Provide the (x, y) coordinate of the cell's center where the given text is located.  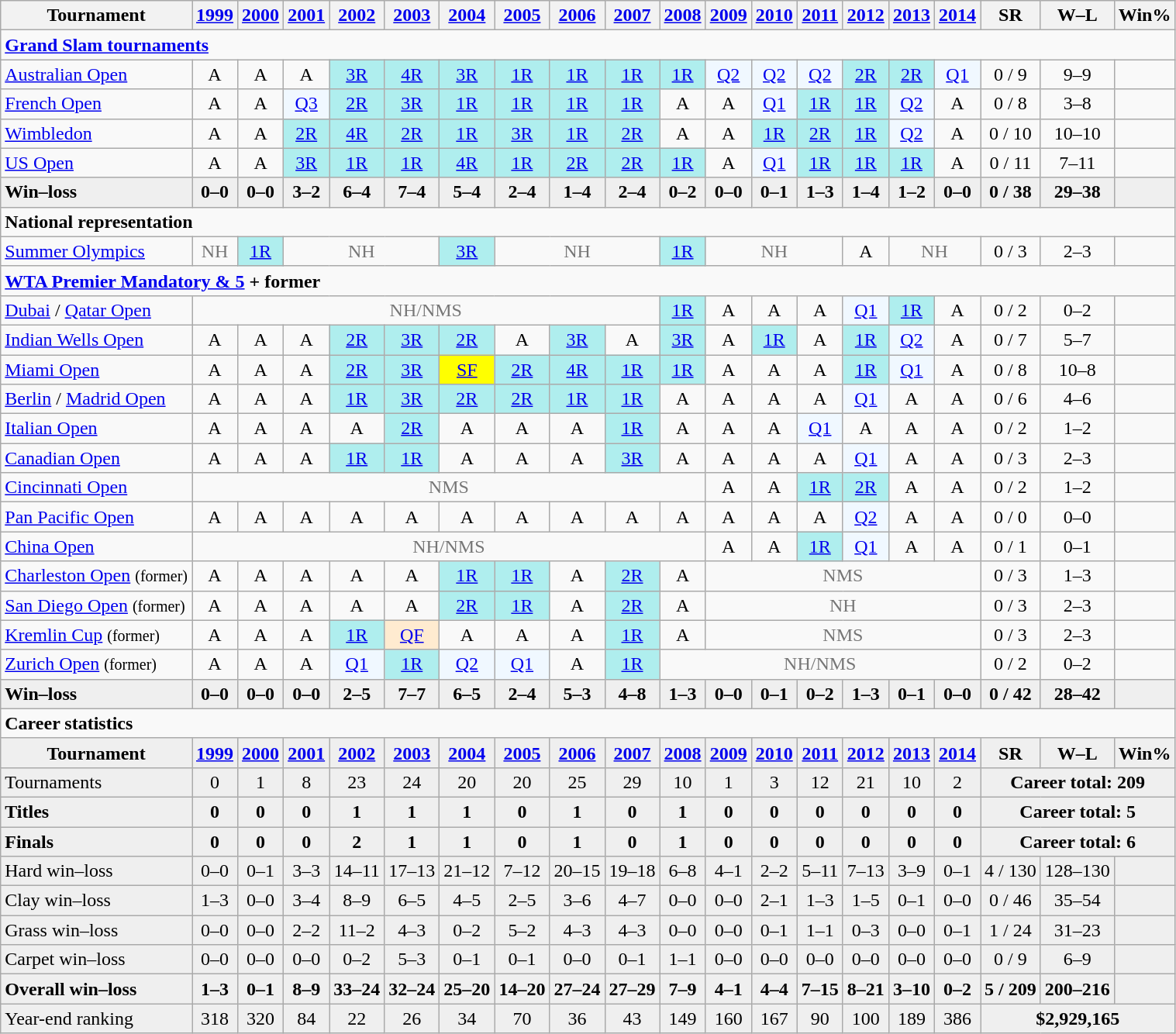
19–18 (633, 871)
7–9 (682, 989)
21–12 (467, 871)
5–11 (820, 871)
11–2 (357, 930)
7–13 (865, 871)
17–13 (412, 871)
43 (633, 1018)
4–6 (1078, 399)
100 (865, 1018)
Grass win–loss (96, 930)
6–8 (682, 871)
27–24 (577, 989)
Career total: 209 (1078, 782)
84 (307, 1018)
23 (357, 782)
7–12 (522, 871)
Australian Open (96, 74)
7–4 (412, 192)
26 (412, 1018)
35–54 (1078, 901)
5–7 (1078, 339)
90 (820, 1018)
6–4 (357, 192)
Indian Wells Open (96, 339)
$2,929,165 (1078, 1018)
12 (820, 782)
US Open (96, 163)
0 / 0 (1010, 517)
34 (467, 1018)
4–4 (774, 989)
Tournaments (96, 782)
QF (412, 635)
Overall win–loss (96, 989)
24 (412, 782)
32–24 (412, 989)
Dubai / Qatar Open (96, 310)
Summer Olympics (96, 251)
189 (912, 1018)
318 (216, 1018)
3–2 (307, 192)
128–130 (1078, 871)
33–24 (357, 989)
25–20 (467, 989)
5–2 (522, 930)
3–6 (577, 901)
Q3 (307, 104)
SF (467, 370)
386 (957, 1018)
5 / 209 (1010, 989)
160 (729, 1018)
Grand Slam tournaments (588, 45)
7–7 (412, 694)
Titles (96, 812)
9–9 (1078, 74)
14–20 (522, 989)
4 / 130 (1010, 871)
5–4 (467, 192)
Career statistics (588, 723)
21 (865, 782)
4–5 (467, 901)
14–11 (357, 871)
3–8 (1078, 104)
Italian Open (96, 429)
29–38 (1078, 192)
French Open (96, 104)
0 / 38 (1010, 192)
7–11 (1078, 163)
20–15 (577, 871)
10–8 (1078, 370)
29 (633, 782)
167 (774, 1018)
0 / 6 (1010, 399)
Carpet win–loss (96, 960)
0 / 11 (1010, 163)
3 (774, 782)
Year-end ranking (96, 1018)
Wimbledon (96, 133)
1 / 24 (1010, 930)
Miami Open (96, 370)
25 (577, 782)
3–10 (912, 989)
4–8 (633, 694)
0 / 10 (1010, 133)
Career total: 5 (1078, 812)
0 / 42 (1010, 694)
Charleston Open (former) (96, 576)
2–1 (774, 901)
Canadian Open (96, 458)
70 (522, 1018)
0 / 1 (1010, 546)
National representation (588, 222)
Kremlin Cup (former) (96, 635)
22 (357, 1018)
3–4 (307, 901)
149 (682, 1018)
7–15 (820, 989)
0–3 (865, 930)
Berlin / Madrid Open (96, 399)
China Open (96, 546)
3–9 (912, 871)
Finals (96, 841)
Hard win–loss (96, 871)
200–216 (1078, 989)
8–21 (865, 989)
8 (307, 782)
4–7 (633, 901)
6–9 (1078, 960)
Zurich Open (former) (96, 664)
Pan Pacific Open (96, 517)
WTA Premier Mandatory & 5 + former (588, 281)
Cincinnati Open (96, 488)
10–10 (1078, 133)
320 (260, 1018)
3–3 (307, 871)
Career total: 6 (1078, 841)
San Diego Open (former) (96, 605)
1–5 (865, 901)
36 (577, 1018)
0 / 7 (1010, 339)
31–23 (1078, 930)
27–29 (633, 989)
Clay win–loss (96, 901)
0 / 46 (1010, 901)
28–42 (1078, 694)
